Output the [X, Y] coordinate of the center of the cell containing the given text.  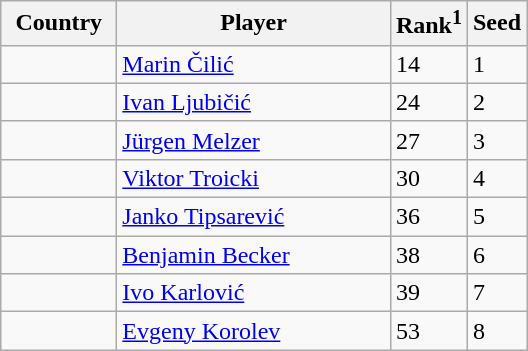
38 [428, 255]
Country [59, 24]
8 [496, 331]
39 [428, 293]
Player [254, 24]
Viktor Troicki [254, 178]
14 [428, 64]
27 [428, 140]
53 [428, 331]
24 [428, 102]
3 [496, 140]
30 [428, 178]
Jürgen Melzer [254, 140]
Janko Tipsarević [254, 217]
5 [496, 217]
Benjamin Becker [254, 255]
Evgeny Korolev [254, 331]
Rank1 [428, 24]
7 [496, 293]
1 [496, 64]
Ivan Ljubičić [254, 102]
2 [496, 102]
36 [428, 217]
4 [496, 178]
Seed [496, 24]
6 [496, 255]
Ivo Karlović [254, 293]
Marin Čilić [254, 64]
